Provide the (x, y) coordinate of the cell's center where the given text is located.  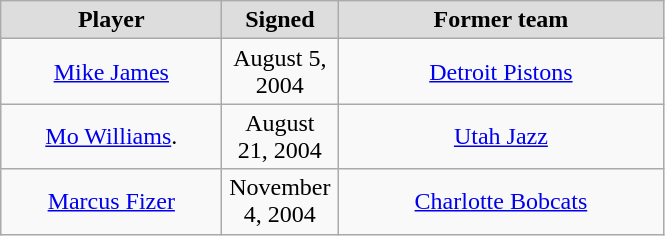
Signed (280, 20)
Detroit Pistons (501, 72)
August 21, 2004 (280, 136)
Charlotte Bobcats (501, 202)
Utah Jazz (501, 136)
Mike James (112, 72)
Marcus Fizer (112, 202)
November 4, 2004 (280, 202)
Mo Williams. (112, 136)
Player (112, 20)
August 5, 2004 (280, 72)
Former team (501, 20)
